Return the [x, y] coordinate for the center point of the cell that contains the specified text.  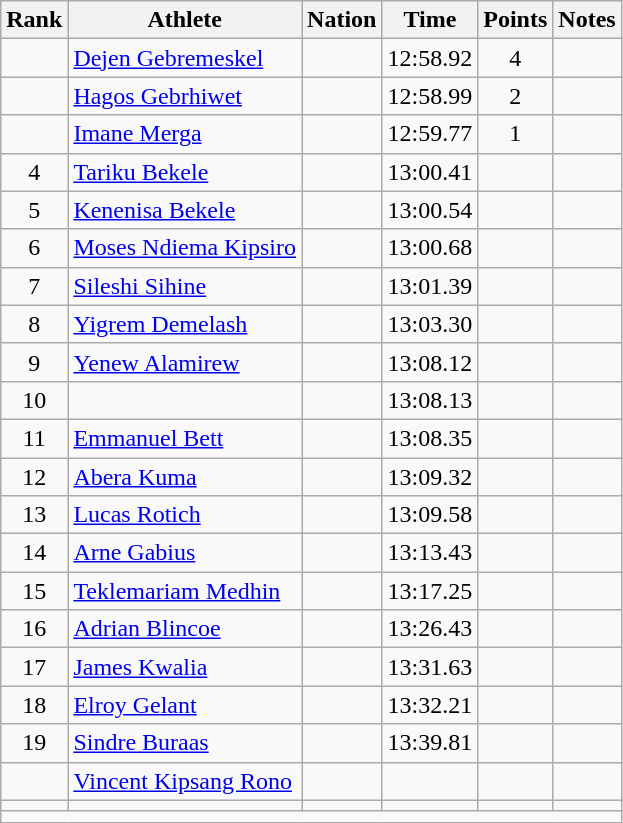
Notes [587, 20]
Imane Merga [185, 134]
Tariku Bekele [185, 172]
13:00.68 [430, 248]
13:31.63 [430, 667]
15 [34, 591]
12:59.77 [430, 134]
Adrian Blincoe [185, 629]
Sileshi Sihine [185, 286]
10 [34, 400]
12:58.92 [430, 58]
14 [34, 553]
6 [34, 248]
13:13.43 [430, 553]
13:26.43 [430, 629]
12 [34, 477]
13:32.21 [430, 705]
Sindre Buraas [185, 743]
Elroy Gelant [185, 705]
13:17.25 [430, 591]
13:00.41 [430, 172]
Nation [342, 20]
Dejen Gebremeskel [185, 58]
Abera Kuma [185, 477]
Vincent Kipsang Rono [185, 781]
Teklemariam Medhin [185, 591]
8 [34, 324]
11 [34, 438]
13 [34, 515]
Lucas Rotich [185, 515]
13:39.81 [430, 743]
Yenew Alamirew [185, 362]
1 [516, 134]
Rank [34, 20]
Athlete [185, 20]
Moses Ndiema Kipsiro [185, 248]
Yigrem Demelash [185, 324]
2 [516, 96]
James Kwalia [185, 667]
9 [34, 362]
13:03.30 [430, 324]
5 [34, 210]
13:09.58 [430, 515]
19 [34, 743]
13:01.39 [430, 286]
Emmanuel Bett [185, 438]
13:08.13 [430, 400]
13:08.12 [430, 362]
Hagos Gebrhiwet [185, 96]
Kenenisa Bekele [185, 210]
17 [34, 667]
7 [34, 286]
13:08.35 [430, 438]
13:00.54 [430, 210]
16 [34, 629]
Arne Gabius [185, 553]
Points [516, 20]
Time [430, 20]
12:58.99 [430, 96]
13:09.32 [430, 477]
18 [34, 705]
